Capture the cell that displays the provided text and extract its [x, y] central coordinate. 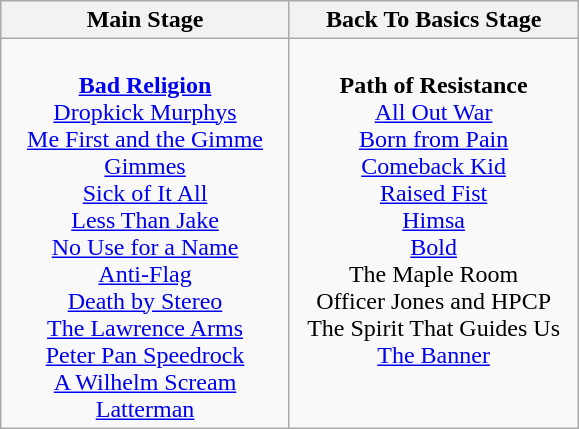
Main Stage [146, 20]
Back To Basics Stage [434, 20]
